Identify which cell holds the provided text, then report its [x, y] central coordinate. 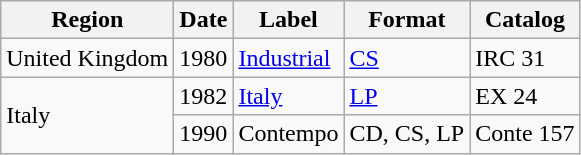
1982 [204, 96]
1980 [204, 58]
EX 24 [525, 96]
LP [407, 96]
United Kingdom [88, 58]
CD, CS, LP [407, 134]
IRC 31 [525, 58]
CS [407, 58]
Industrial [288, 58]
Label [288, 20]
Catalog [525, 20]
1990 [204, 134]
Format [407, 20]
Date [204, 20]
Contempo [288, 134]
Conte 157 [525, 134]
Region [88, 20]
